Return (X, Y) of the center of cell containing provided text 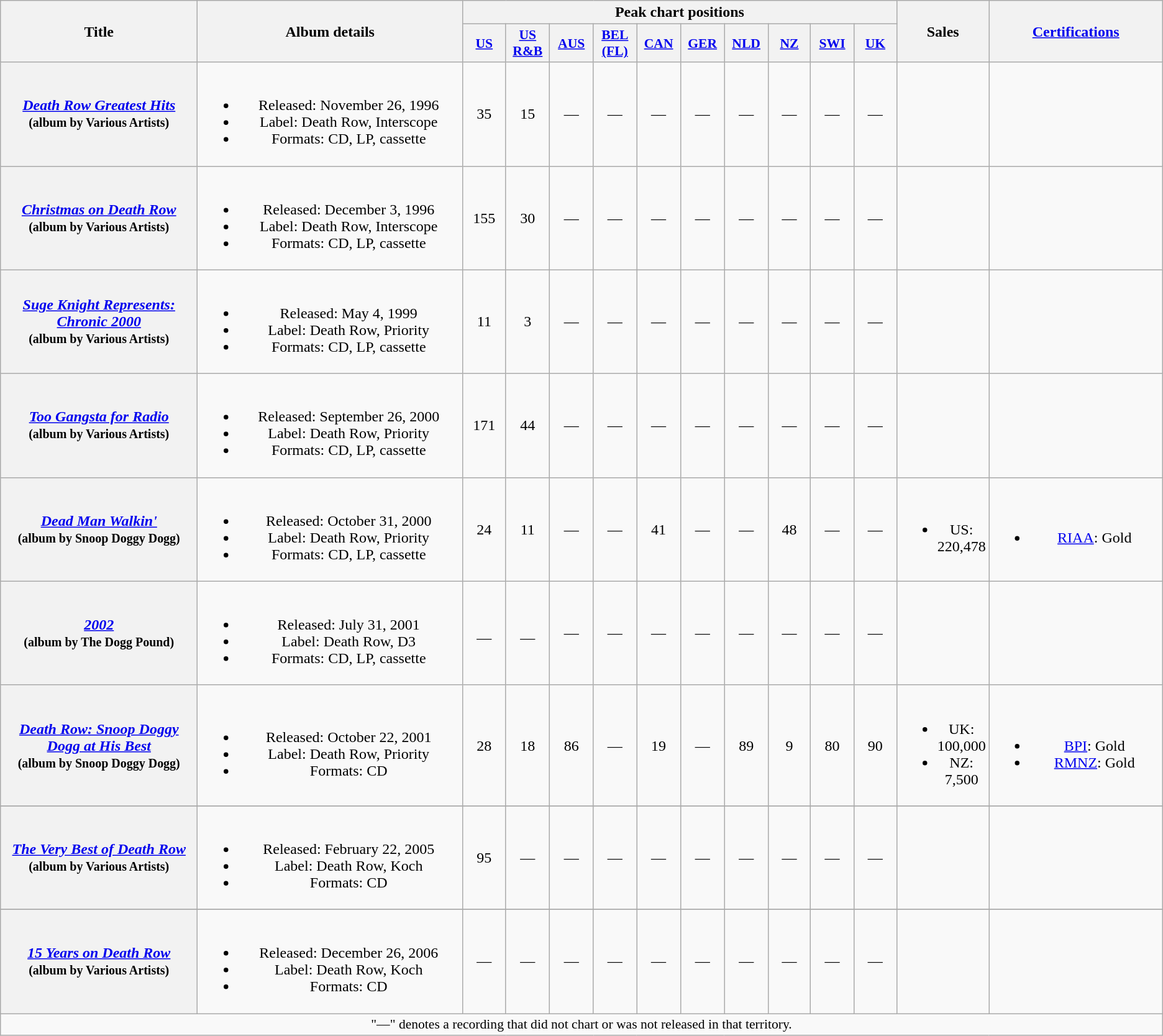
USR&B (528, 44)
RIAA: Gold (1076, 529)
Released: May 4, 1999Label: Death Row, PriorityFormats: CD, LP, cassette (331, 322)
171 (485, 425)
US (485, 44)
3 (528, 322)
95 (485, 858)
Suge Knight Represents: Chronic 2000(album by Various Artists) (99, 322)
AUS (572, 44)
80 (832, 745)
44 (528, 425)
Death Row: Snoop Doggy Dogg at His Best(album by Snoop Doggy Dogg) (99, 745)
CAN (659, 44)
BEL(FL) (615, 44)
Christmas on Death Row(album by Various Artists) (99, 218)
Dead Man Walkin'(album by Snoop Doggy Dogg) (99, 529)
30 (528, 218)
NZ (789, 44)
GER (702, 44)
UK (876, 44)
2002(album by The Dogg Pound) (99, 633)
35 (485, 114)
NLD (746, 44)
Death Row Greatest Hits(album by Various Artists) (99, 114)
Released: December 3, 1996Label: Death Row, InterscopeFormats: CD, LP, cassette (331, 218)
Album details (331, 31)
Released: December 26, 2006Label: Death Row, KochFormats: CD (331, 961)
28 (485, 745)
89 (746, 745)
Certifications (1076, 31)
"—" denotes a recording that did not chart or was not released in that territory. (581, 1024)
15 (528, 114)
UK: 100,000NZ: 7,500 (943, 745)
BPI: GoldRMNZ: Gold (1076, 745)
155 (485, 218)
9 (789, 745)
41 (659, 529)
Peak chart positions (680, 12)
48 (789, 529)
Title (99, 31)
86 (572, 745)
Released: October 22, 2001Label: Death Row, PriorityFormats: CD (331, 745)
Too Gangsta for Radio(album by Various Artists) (99, 425)
Released: September 26, 2000Label: Death Row, PriorityFormats: CD, LP, cassette (331, 425)
Sales (943, 31)
US: 220,478 (943, 529)
90 (876, 745)
19 (659, 745)
15 Years on Death Row(album by Various Artists) (99, 961)
24 (485, 529)
Released: July 31, 2001Label: Death Row, D3Formats: CD, LP, cassette (331, 633)
SWI (832, 44)
Released: November 26, 1996Label: Death Row, InterscopeFormats: CD, LP, cassette (331, 114)
The Very Best of Death Row(album by Various Artists) (99, 858)
Released: February 22, 2005Label: Death Row, KochFormats: CD (331, 858)
18 (528, 745)
Released: October 31, 2000Label: Death Row, PriorityFormats: CD, LP, cassette (331, 529)
